Extract the [X, Y] coordinate from the center of the cell holding the provided text.  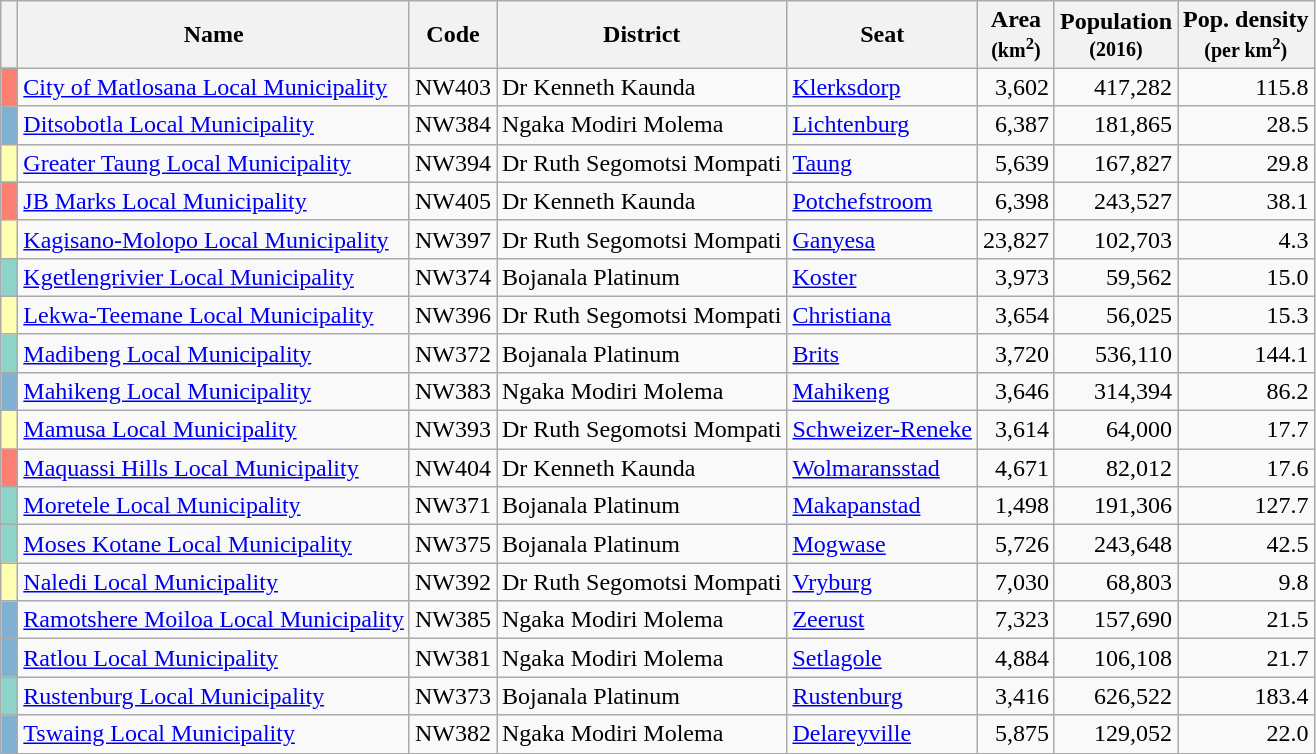
Klerksdorp [882, 87]
129,052 [1116, 734]
District [641, 34]
3,416 [1016, 696]
56,025 [1116, 315]
Ganyesa [882, 239]
Vryburg [882, 582]
NW371 [452, 506]
NW397 [452, 239]
Mamusa Local Municipality [214, 430]
15.0 [1246, 277]
181,865 [1116, 125]
314,394 [1116, 391]
Mahikeng Local Municipality [214, 391]
Ditsobotla Local Municipality [214, 125]
Greater Taung Local Municipality [214, 163]
6,398 [1016, 201]
183.4 [1246, 696]
17.7 [1246, 430]
243,648 [1116, 544]
Name [214, 34]
3,654 [1016, 315]
21.5 [1246, 620]
NW403 [452, 87]
Delareyville [882, 734]
NW384 [452, 125]
Seat [882, 34]
42.5 [1246, 544]
536,110 [1116, 353]
Wolmaransstad [882, 468]
3,614 [1016, 430]
82,012 [1116, 468]
59,562 [1116, 277]
Schweizer-Reneke [882, 430]
64,000 [1116, 430]
167,827 [1116, 163]
127.7 [1246, 506]
Naledi Local Municipality [214, 582]
7,030 [1016, 582]
NW392 [452, 582]
Pop. density(per km2) [1246, 34]
106,108 [1116, 658]
NW383 [452, 391]
Zeerust [882, 620]
NW382 [452, 734]
102,703 [1116, 239]
417,282 [1116, 87]
243,527 [1116, 201]
Mogwase [882, 544]
NW394 [452, 163]
9.8 [1246, 582]
23,827 [1016, 239]
Code [452, 34]
17.6 [1246, 468]
NW393 [452, 430]
Kgetlengrivier Local Municipality [214, 277]
NW405 [452, 201]
5,726 [1016, 544]
Setlagole [882, 658]
4,671 [1016, 468]
Brits [882, 353]
29.8 [1246, 163]
1,498 [1016, 506]
City of Matlosana Local Municipality [214, 87]
Madibeng Local Municipality [214, 353]
Moses Kotane Local Municipality [214, 544]
4.3 [1246, 239]
NW375 [452, 544]
68,803 [1116, 582]
3,646 [1016, 391]
86.2 [1246, 391]
21.7 [1246, 658]
Ratlou Local Municipality [214, 658]
Christiana [882, 315]
Moretele Local Municipality [214, 506]
3,973 [1016, 277]
NW374 [452, 277]
3,602 [1016, 87]
6,387 [1016, 125]
144.1 [1246, 353]
3,720 [1016, 353]
NW372 [452, 353]
NW404 [452, 468]
Rustenburg [882, 696]
Kagisano-Molopo Local Municipality [214, 239]
Koster [882, 277]
NW381 [452, 658]
5,639 [1016, 163]
Lekwa-Teemane Local Municipality [214, 315]
115.8 [1246, 87]
Lichtenburg [882, 125]
NW385 [452, 620]
Mahikeng [882, 391]
Rustenburg Local Municipality [214, 696]
Makapanstad [882, 506]
191,306 [1116, 506]
626,522 [1116, 696]
5,875 [1016, 734]
22.0 [1246, 734]
Maquassi Hills Local Municipality [214, 468]
Tswaing Local Municipality [214, 734]
Ramotshere Moiloa Local Municipality [214, 620]
NW396 [452, 315]
157,690 [1116, 620]
NW373 [452, 696]
28.5 [1246, 125]
Potchefstroom [882, 201]
JB Marks Local Municipality [214, 201]
Population(2016) [1116, 34]
Taung [882, 163]
4,884 [1016, 658]
Area(km2) [1016, 34]
38.1 [1246, 201]
15.3 [1246, 315]
7,323 [1016, 620]
